Capture the cell that displays the provided text and extract its (x, y) central coordinate. 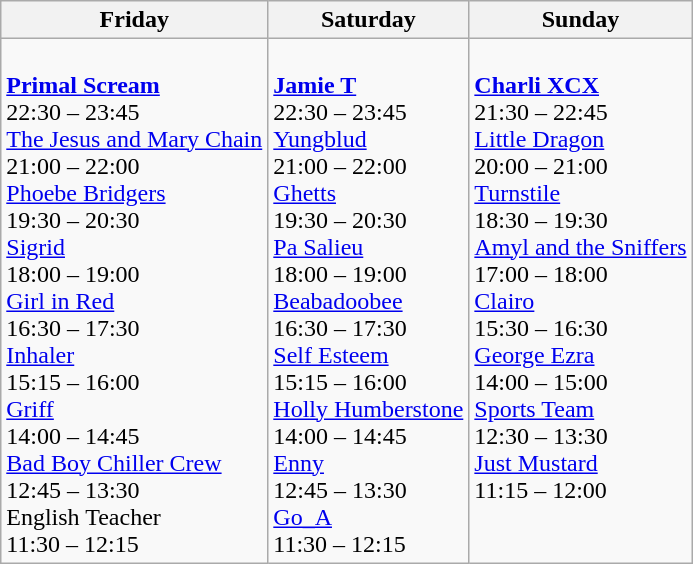
Saturday (368, 20)
Friday (134, 20)
Sunday (580, 20)
